Provide the (X, Y) coordinate of the cell's center where the given text is located.  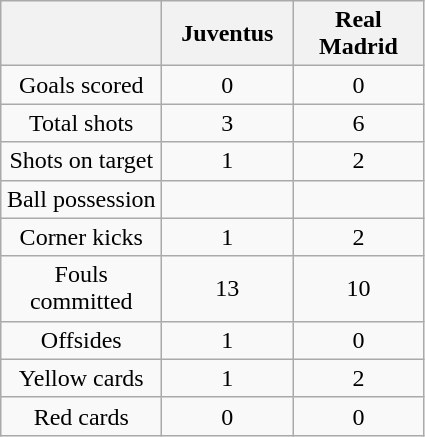
Juventus (228, 34)
Ball possession (82, 199)
Corner kicks (82, 237)
Shots on target (82, 161)
Offsides (82, 340)
Real Madrid (358, 34)
Total shots (82, 123)
6 (358, 123)
Red cards (82, 416)
3 (228, 123)
13 (228, 288)
Goals scored (82, 85)
Fouls committed (82, 288)
Yellow cards (82, 378)
10 (358, 288)
